Detect which cell encompasses the target text, then output its [x, y] center coordinate. 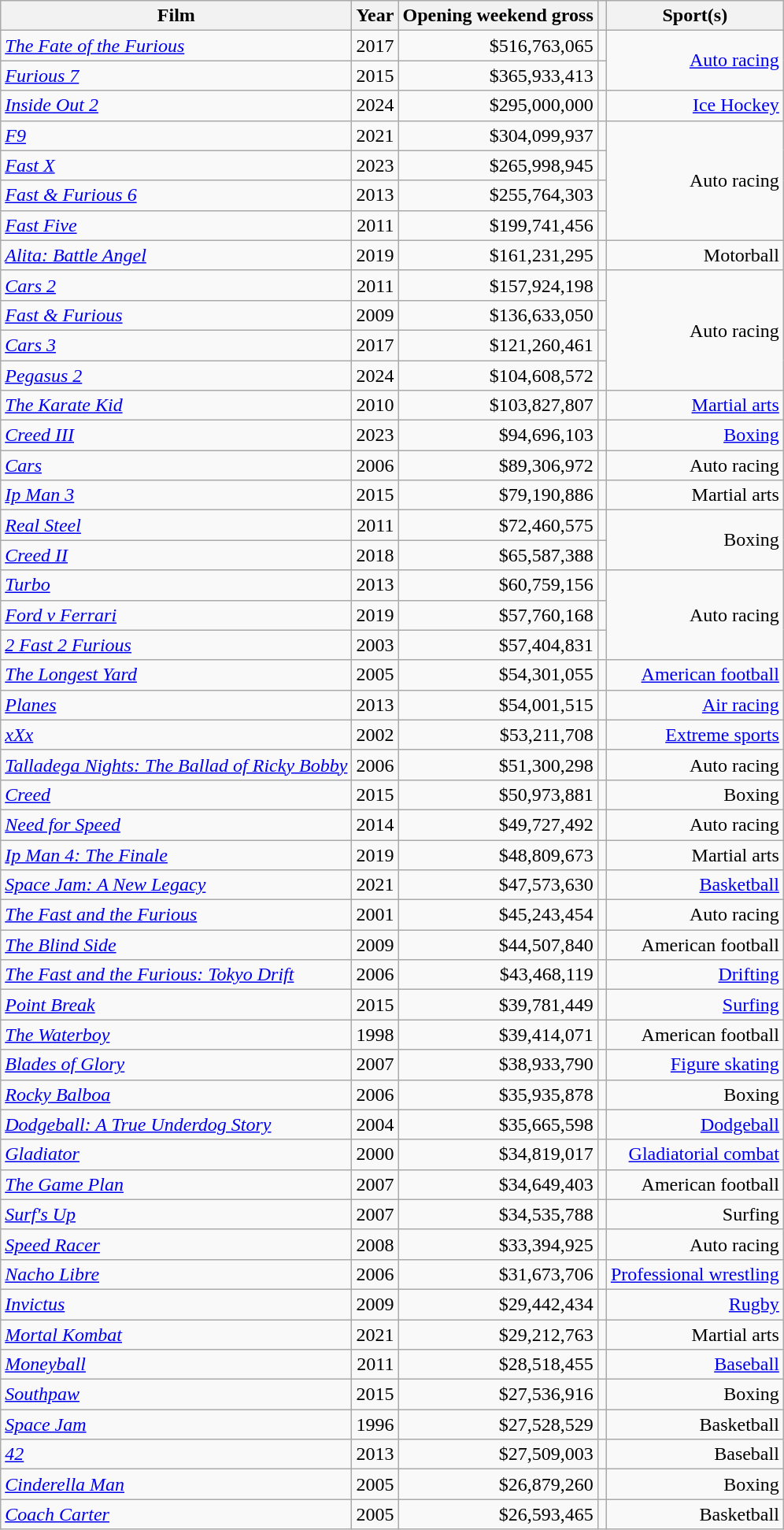
Mortal Kombat [176, 1335]
Cars 2 [176, 285]
$136,633,050 [497, 315]
2004 [375, 1124]
Southpaw [176, 1395]
Fast & Furious 6 [176, 195]
$51,300,298 [497, 765]
2002 [375, 735]
$60,759,156 [497, 585]
Fast Five [176, 225]
$295,000,000 [497, 106]
Ice Hockey [694, 106]
2000 [375, 1154]
Moneyball [176, 1365]
Invictus [176, 1304]
Creed III [176, 435]
$27,528,529 [497, 1424]
$39,781,449 [497, 1005]
Creed [176, 795]
$103,827,807 [497, 406]
2008 [375, 1244]
$49,727,492 [497, 824]
Coach Carter [176, 1514]
1998 [375, 1035]
The Waterboy [176, 1035]
Dodgeball [694, 1124]
$28,518,455 [497, 1365]
$39,414,071 [497, 1035]
Year [375, 16]
Talladega Nights: The Ballad of Ricky Bobby [176, 765]
2014 [375, 824]
$89,306,972 [497, 465]
Space Jam [176, 1424]
Pegasus 2 [176, 376]
Professional wrestling [694, 1274]
The Fate of the Furious [176, 46]
2001 [375, 915]
The Game Plan [176, 1184]
Opening weekend gross [497, 16]
Rugby [694, 1304]
2018 [375, 555]
$29,442,434 [497, 1304]
Sport(s) [694, 16]
1996 [375, 1424]
$34,819,017 [497, 1154]
$45,243,454 [497, 915]
The Blind Side [176, 945]
$255,764,303 [497, 195]
$44,507,840 [497, 945]
Space Jam: A New Legacy [176, 885]
Surf's Up [176, 1214]
$35,935,878 [497, 1095]
Rocky Balboa [176, 1095]
$34,649,403 [497, 1184]
$54,301,055 [497, 675]
The Longest Yard [176, 675]
Speed Racer [176, 1244]
$365,933,413 [497, 76]
$121,260,461 [497, 345]
Inside Out 2 [176, 106]
Cars [176, 465]
$38,933,790 [497, 1065]
Drifting [694, 975]
Point Break [176, 1005]
$54,001,515 [497, 705]
$26,879,260 [497, 1484]
42 [176, 1454]
$29,212,763 [497, 1335]
Real Steel [176, 525]
Gladiator [176, 1154]
Need for Speed [176, 824]
Ford v Ferrari [176, 615]
$516,763,065 [497, 46]
The Fast and the Furious: Tokyo Drift [176, 975]
$43,468,119 [497, 975]
$35,665,598 [497, 1124]
$157,924,198 [497, 285]
$26,593,465 [497, 1514]
Planes [176, 705]
$104,608,572 [497, 376]
Film [176, 16]
The Karate Kid [176, 406]
Alita: Battle Angel [176, 255]
Fast X [176, 165]
Gladiatorial combat [694, 1154]
Furious 7 [176, 76]
$34,535,788 [497, 1214]
Creed II [176, 555]
Figure skating [694, 1065]
Nacho Libre [176, 1274]
The Fast and the Furious [176, 915]
$47,573,630 [497, 885]
$57,760,168 [497, 615]
Turbo [176, 585]
Blades of Glory [176, 1065]
$161,231,295 [497, 255]
$65,587,388 [497, 555]
$304,099,937 [497, 135]
2010 [375, 406]
$27,536,916 [497, 1395]
Extreme sports [694, 735]
$53,211,708 [497, 735]
xXx [176, 735]
$31,673,706 [497, 1274]
$94,696,103 [497, 435]
Motorball [694, 255]
$79,190,886 [497, 495]
Ip Man 3 [176, 495]
$72,460,575 [497, 525]
$199,741,456 [497, 225]
Cinderella Man [176, 1484]
2003 [375, 645]
$57,404,831 [497, 645]
$33,394,925 [497, 1244]
Dodgeball: A True Underdog Story [176, 1124]
Ip Man 4: The Finale [176, 854]
$265,998,945 [497, 165]
Fast & Furious [176, 315]
2 Fast 2 Furious [176, 645]
F9 [176, 135]
Air racing [694, 705]
$27,509,003 [497, 1454]
Cars 3 [176, 345]
$48,809,673 [497, 854]
$50,973,881 [497, 795]
